Output the [X, Y] coordinate of the center of the cell containing the given text.  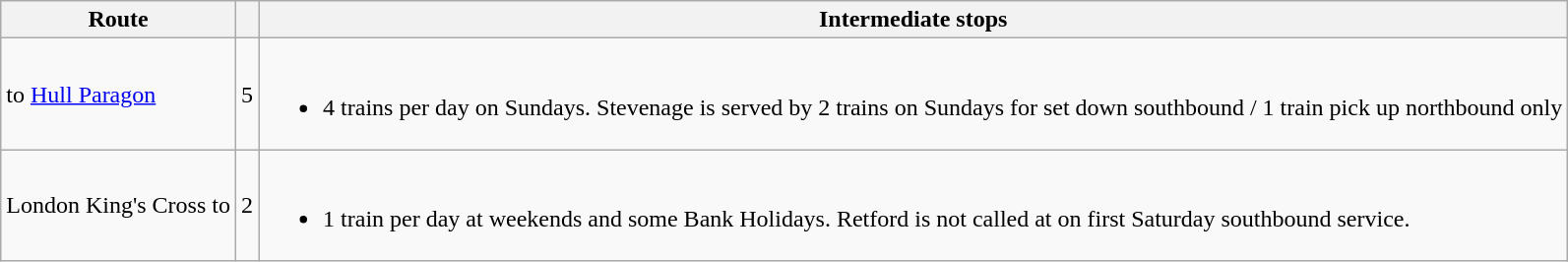
1 train per day at weekends and some Bank Holidays. Retford is not called at on first Saturday southbound service. [913, 205]
4 trains per day on Sundays. Stevenage is served by 2 trains on Sundays for set down southbound / 1 train pick up northbound only [913, 95]
Intermediate stops [913, 20]
to Hull Paragon [118, 95]
2 [246, 205]
5 [246, 95]
Route [118, 20]
London King's Cross to [118, 205]
